For the text-containing cell, return its midpoint in [x, y] coordinate format. 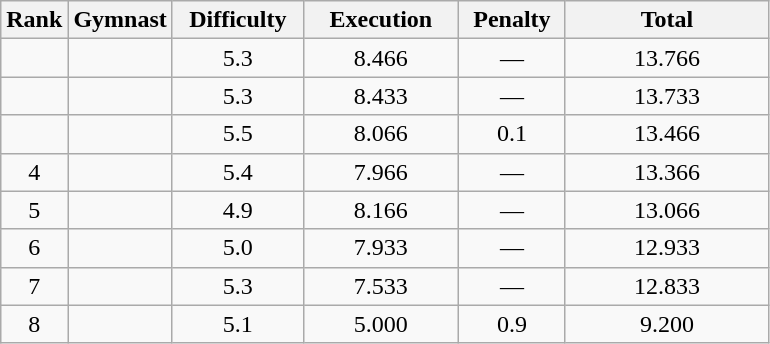
8 [34, 324]
4 [34, 172]
8.433 [380, 96]
13.766 [666, 58]
Penalty [512, 20]
Gymnast [120, 20]
Rank [34, 20]
5.000 [380, 324]
Execution [380, 20]
13.733 [666, 96]
12.833 [666, 286]
7 [34, 286]
13.466 [666, 134]
5.5 [238, 134]
5.0 [238, 248]
5.4 [238, 172]
13.366 [666, 172]
7.966 [380, 172]
4.9 [238, 210]
13.066 [666, 210]
7.533 [380, 286]
8.066 [380, 134]
5 [34, 210]
6 [34, 248]
0.9 [512, 324]
9.200 [666, 324]
8.466 [380, 58]
8.166 [380, 210]
5.1 [238, 324]
Total [666, 20]
7.933 [380, 248]
12.933 [666, 248]
0.1 [512, 134]
Difficulty [238, 20]
